Search for the cell housing the specified text and yield its (X, Y) center coordinate. 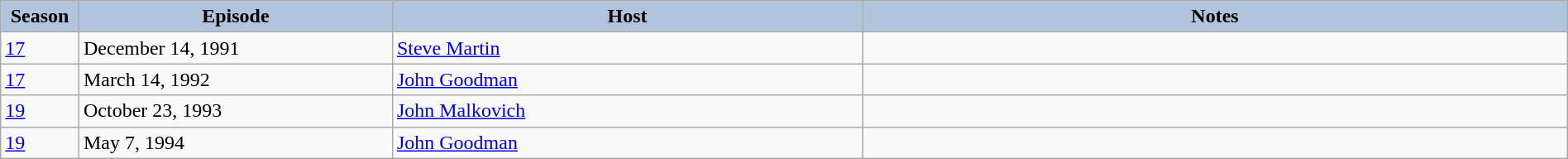
Season (40, 17)
March 14, 1992 (235, 79)
October 23, 1993 (235, 111)
John Malkovich (627, 111)
December 14, 1991 (235, 48)
Steve Martin (627, 48)
Notes (1216, 17)
May 7, 1994 (235, 142)
Episode (235, 17)
Host (627, 17)
